Identify which cell holds the provided text, then report its [X, Y] central coordinate. 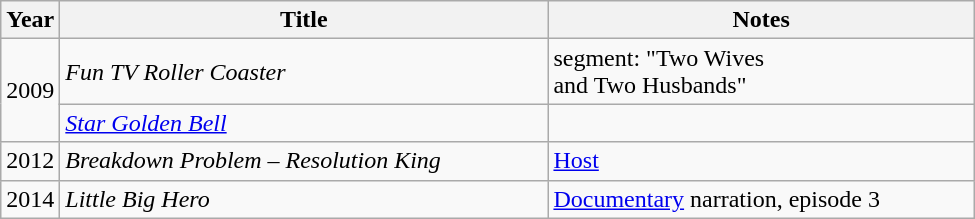
2012 [30, 161]
Documentary narration, episode 3 [761, 199]
Star Golden Bell [304, 123]
2009 [30, 90]
Host [761, 161]
Fun TV Roller Coaster [304, 72]
Breakdown Problem – Resolution King [304, 161]
Year [30, 20]
2014 [30, 199]
Title [304, 20]
Little Big Hero [304, 199]
segment: "Two Wives and Two Husbands" [761, 72]
Notes [761, 20]
